Extract the [X, Y] coordinate from the center of the cell holding the provided text.  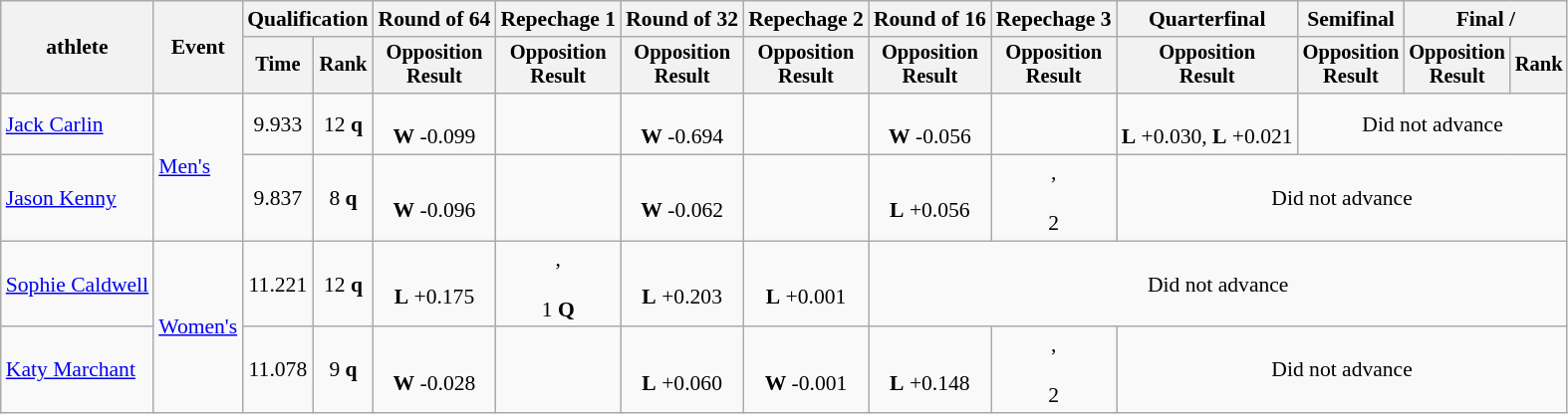
W -0.056 [930, 123]
8 q [344, 199]
L +0.056 [930, 199]
L +0.030, L +0.021 [1207, 123]
W -0.028 [434, 370]
L +0.203 [681, 285]
9.933 [277, 123]
Round of 16 [930, 19]
9.837 [277, 199]
L +0.001 [806, 285]
Qualification [307, 19]
Semifinal [1351, 19]
W -0.099 [434, 123]
Quarterfinal [1207, 19]
9 q [344, 370]
Jason Kenny [78, 199]
Repechage 3 [1054, 19]
Jack Carlin [78, 123]
Repechage 1 [558, 19]
W -0.694 [681, 123]
Round of 64 [434, 19]
Women's [197, 326]
Time [277, 66]
,1 Q [558, 285]
L +0.175 [434, 285]
W -0.062 [681, 199]
Katy Marchant [78, 370]
Repechage 2 [806, 19]
Round of 32 [681, 19]
L +0.060 [681, 370]
Event [197, 48]
Final / [1485, 19]
athlete [78, 48]
11.078 [277, 370]
W -0.096 [434, 199]
L +0.148 [930, 370]
11.221 [277, 285]
Sophie Caldwell [78, 285]
Men's [197, 167]
W -0.001 [806, 370]
